Locate the cell with the specified text and output its (x, y) center coordinate. 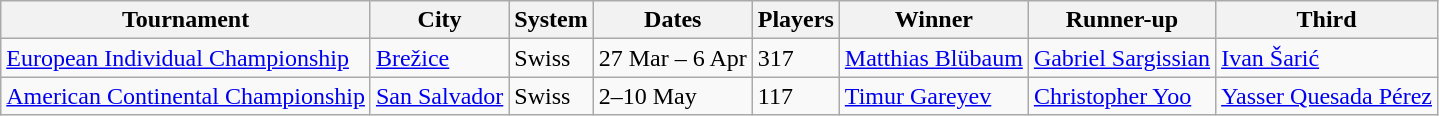
Gabriel Sargissian (1122, 58)
Brežice (439, 58)
European Individual Championship (186, 58)
Dates (672, 20)
American Continental Championship (186, 96)
Timur Gareyev (934, 96)
Tournament (186, 20)
Yasser Quesada Pérez (1327, 96)
Matthias Blübaum (934, 58)
117 (796, 96)
Runner-up (1122, 20)
System (551, 20)
City (439, 20)
Ivan Šarić (1327, 58)
Players (796, 20)
Winner (934, 20)
Third (1327, 20)
Christopher Yoo (1122, 96)
2–10 May (672, 96)
San Salvador (439, 96)
317 (796, 58)
27 Mar – 6 Apr (672, 58)
